Capture the cell that displays the provided text and extract its [x, y] central coordinate. 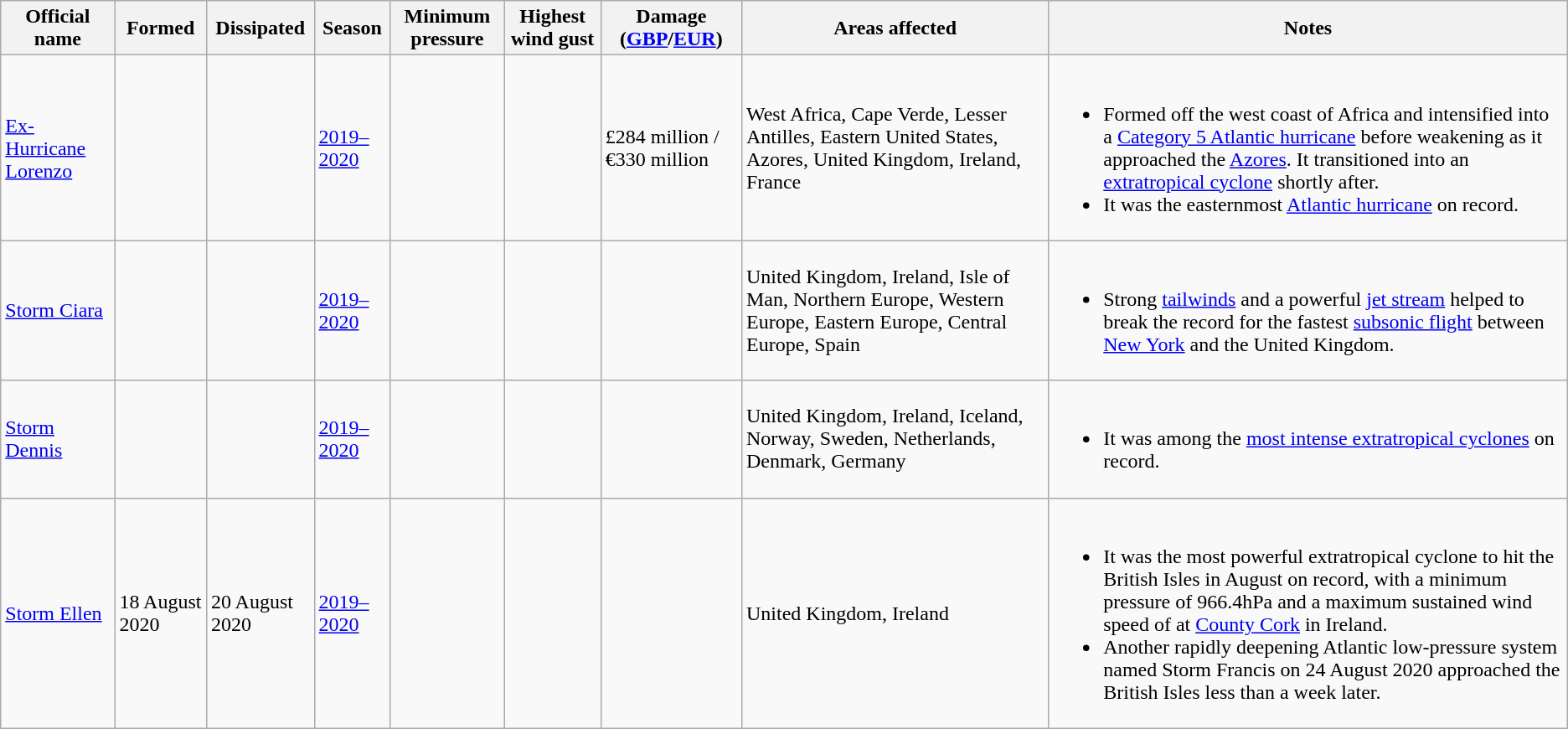
West Africa, Cape Verde, Lesser Antilles, Eastern United States, Azores, United Kingdom, Ireland, France [895, 147]
Storm Dennis [58, 439]
United Kingdom, Ireland, Iceland, Norway, Sweden, Netherlands, Denmark, Germany [895, 439]
Highest wind gust [553, 28]
Notes [1308, 28]
£284 million / €330 million [671, 147]
Formed [161, 28]
20 August 2020 [260, 613]
United Kingdom, Ireland, Isle of Man, Northern Europe, Western Europe, Eastern Europe, Central Europe, Spain [895, 310]
It was among the most intense extratropical cyclones on record. [1308, 439]
Dissipated [260, 28]
Strong tailwinds and a powerful jet stream helped to break the record for the fastest subsonic flight between New York and the United Kingdom. [1308, 310]
Damage (GBP/EUR) [671, 28]
Official name [58, 28]
Areas affected [895, 28]
Season [352, 28]
United Kingdom, Ireland [895, 613]
Storm Ellen [58, 613]
Minimum pressure [447, 28]
Storm Ciara [58, 310]
18 August 2020 [161, 613]
Ex-Hurricane Lorenzo [58, 147]
